Output the (x, y) coordinate of the center of the cell containing the given text.  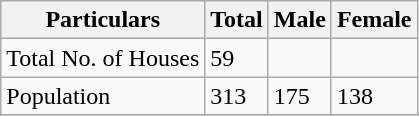
Female (374, 20)
Particulars (103, 20)
Total (237, 20)
59 (237, 58)
Total No. of Houses (103, 58)
175 (300, 96)
313 (237, 96)
Population (103, 96)
138 (374, 96)
Male (300, 20)
